Find where the given text appears and provide that cell's center as [x, y] coordinate. 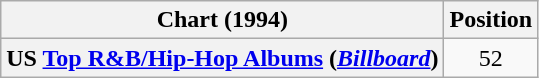
Position [491, 20]
Chart (1994) [222, 20]
52 [491, 58]
US Top R&B/Hip-Hop Albums (Billboard) [222, 58]
